Search for the cell housing the specified text and yield its [X, Y] center coordinate. 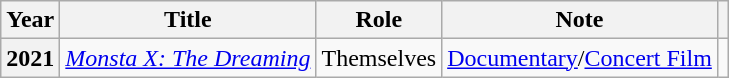
Title [188, 20]
Monsta X: The Dreaming [188, 58]
Note [580, 20]
Themselves [379, 58]
Year [30, 20]
Role [379, 20]
Documentary/Concert Film [580, 58]
2021 [30, 58]
